Scan for the cell matching the given text and deliver its (X, Y) coordinate at center. 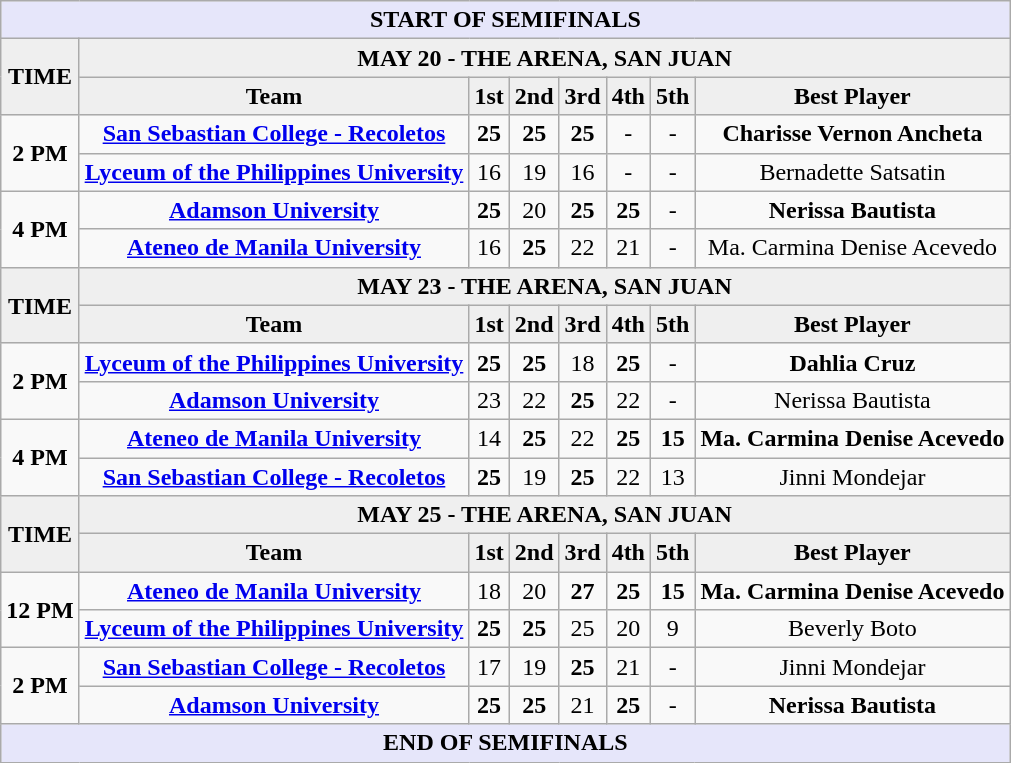
Charisse Vernon Ancheta (852, 134)
START OF SEMIFINALS (506, 20)
MAY 20 - THE ARENA, SAN JUAN (544, 58)
MAY 25 - THE ARENA, SAN JUAN (544, 515)
9 (673, 629)
Bernadette Satsatin (852, 172)
14 (489, 438)
Beverly Boto (852, 629)
MAY 23 - THE ARENA, SAN JUAN (544, 286)
17 (489, 667)
13 (673, 477)
END OF SEMIFINALS (506, 743)
12 PM (40, 610)
Dahlia Cruz (852, 362)
27 (582, 591)
23 (489, 400)
